From the cell containing the given text, extract its center point as (X, Y) coordinate. 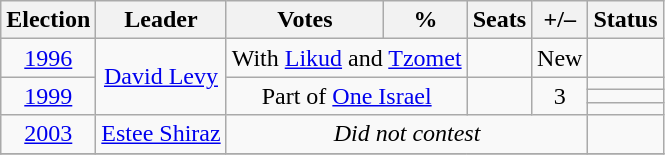
With Likud and Tzomet (346, 58)
1999 (48, 96)
Did not contest (407, 134)
1996 (48, 58)
Seats (499, 20)
3 (560, 96)
% (426, 20)
Election (48, 20)
New (560, 58)
Part of One Israel (346, 96)
+/– (560, 20)
Leader (161, 20)
2003 (48, 134)
Votes (305, 20)
David Levy (161, 77)
Estee Shiraz (161, 134)
Status (626, 20)
